Determine the (x, y) coordinate at the center of the cell enclosing the given text.  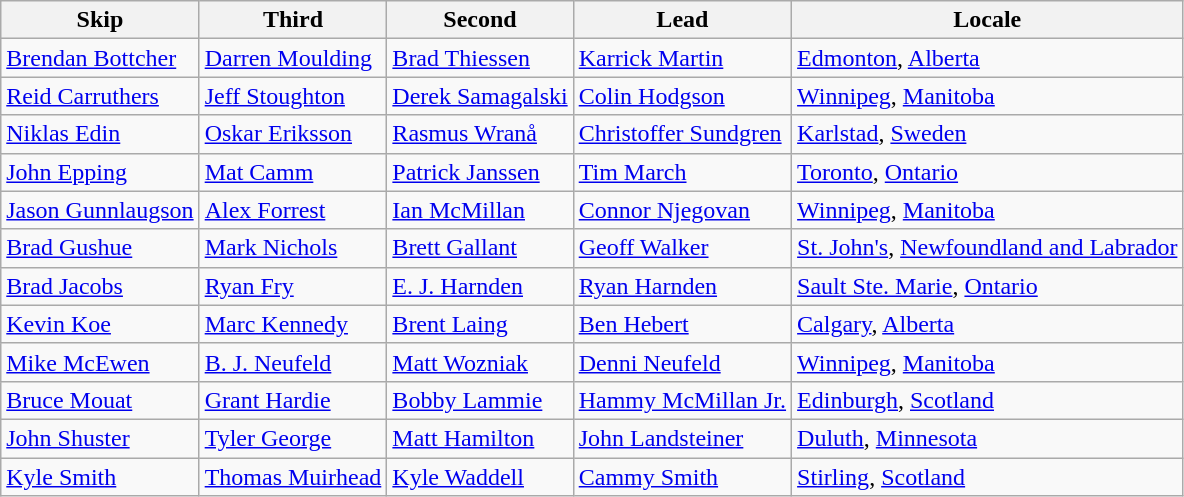
Skip (100, 20)
Brad Thiessen (480, 58)
Niklas Edin (100, 134)
Marc Kennedy (293, 324)
Brad Gushue (100, 248)
Darren Moulding (293, 58)
Connor Njegovan (682, 210)
Second (480, 20)
John Shuster (100, 438)
Mark Nichols (293, 248)
Cammy Smith (682, 477)
Tyler George (293, 438)
Hammy McMillan Jr. (682, 400)
Ryan Harnden (682, 286)
Bruce Mouat (100, 400)
Ben Hebert (682, 324)
Alex Forrest (293, 210)
Derek Samagalski (480, 96)
John Landsteiner (682, 438)
Edmonton, Alberta (988, 58)
John Epping (100, 172)
Grant Hardie (293, 400)
Duluth, Minnesota (988, 438)
Rasmus Wranå (480, 134)
Ian McMillan (480, 210)
Toronto, Ontario (988, 172)
Brett Gallant (480, 248)
Karlstad, Sweden (988, 134)
Third (293, 20)
Locale (988, 20)
Patrick Janssen (480, 172)
B. J. Neufeld (293, 362)
St. John's, Newfoundland and Labrador (988, 248)
Mat Camm (293, 172)
Colin Hodgson (682, 96)
Bobby Lammie (480, 400)
E. J. Harnden (480, 286)
Tim March (682, 172)
Brent Laing (480, 324)
Sault Ste. Marie, Ontario (988, 286)
Kevin Koe (100, 324)
Lead (682, 20)
Denni Neufeld (682, 362)
Matt Wozniak (480, 362)
Reid Carruthers (100, 96)
Brendan Bottcher (100, 58)
Mike McEwen (100, 362)
Brad Jacobs (100, 286)
Jeff Stoughton (293, 96)
Karrick Martin (682, 58)
Stirling, Scotland (988, 477)
Matt Hamilton (480, 438)
Kyle Smith (100, 477)
Thomas Muirhead (293, 477)
Ryan Fry (293, 286)
Geoff Walker (682, 248)
Kyle Waddell (480, 477)
Edinburgh, Scotland (988, 400)
Oskar Eriksson (293, 134)
Jason Gunnlaugson (100, 210)
Calgary, Alberta (988, 324)
Christoffer Sundgren (682, 134)
